From the cell containing the given text, extract its center point as (x, y) coordinate. 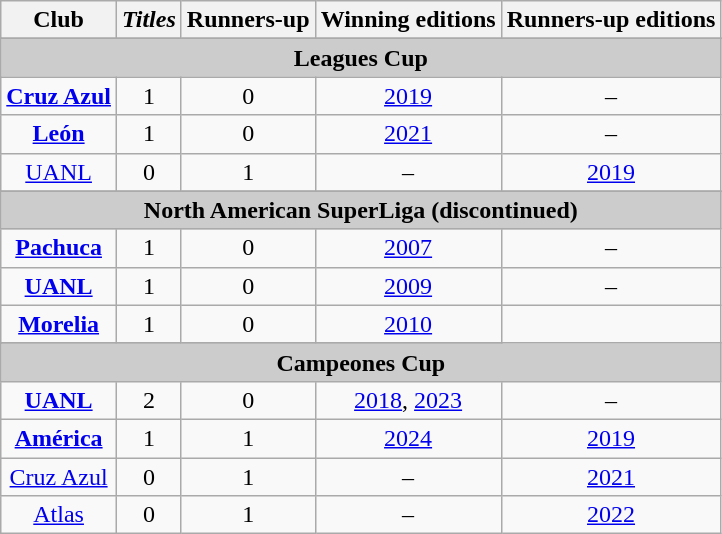
2024 (408, 438)
2010 (408, 324)
Club (59, 20)
Winning editions (408, 20)
Runners-up (248, 20)
Titles (148, 20)
2009 (408, 286)
2007 (408, 248)
2018, 2023 (408, 400)
Campeones Cup (361, 362)
Atlas (59, 515)
2022 (611, 515)
León (59, 134)
América (59, 438)
Leagues Cup (361, 58)
North American SuperLiga (discontinued) (361, 210)
2 (148, 400)
Runners-up editions (611, 20)
Pachuca (59, 248)
Morelia (59, 324)
